For the text-containing cell, return its midpoint in (x, y) coordinate format. 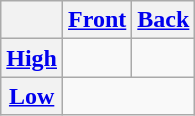
High (32, 58)
Low (32, 96)
Front (98, 20)
Back (164, 20)
